Output the [X, Y] coordinate of the center of the cell containing the given text.  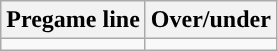
Pregame line [74, 20]
Over/under [210, 20]
